Find where the given text appears and provide that cell's center as (X, Y) coordinate. 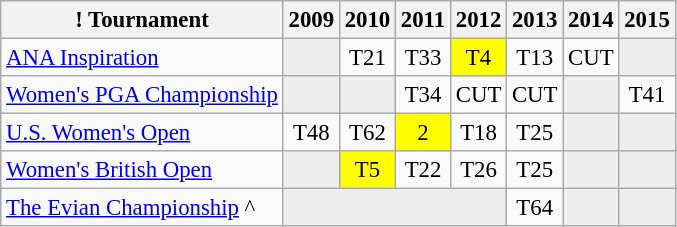
Women's PGA Championship (142, 95)
2014 (591, 20)
T5 (367, 170)
T62 (367, 133)
T33 (424, 58)
2012 (478, 20)
! Tournament (142, 20)
T13 (535, 58)
T41 (647, 95)
2015 (647, 20)
2010 (367, 20)
T21 (367, 58)
2 (424, 133)
Women's British Open (142, 170)
T22 (424, 170)
T64 (535, 208)
The Evian Championship ^ (142, 208)
2013 (535, 20)
U.S. Women's Open (142, 133)
2011 (424, 20)
T48 (311, 133)
T4 (478, 58)
T18 (478, 133)
T34 (424, 95)
ANA Inspiration (142, 58)
T26 (478, 170)
2009 (311, 20)
